Locate the cell with the specified text and output its [x, y] center coordinate. 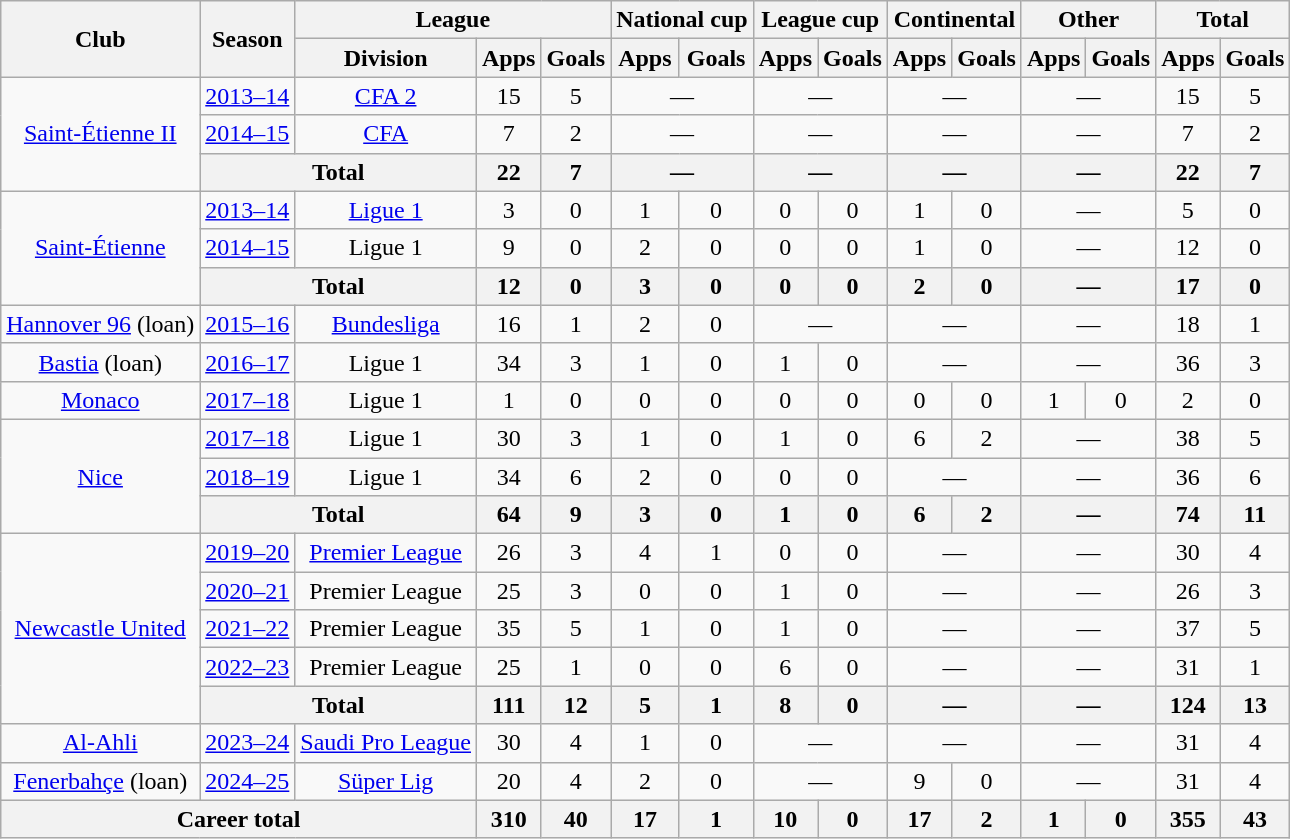
2024–25 [248, 781]
124 [1188, 705]
Career total [239, 819]
8 [785, 705]
18 [1188, 324]
38 [1188, 438]
13 [1255, 705]
Division [386, 58]
League [453, 20]
Saint-Étienne II [100, 134]
2021–22 [248, 629]
CFA 2 [386, 96]
43 [1255, 819]
Al-Ahli [100, 743]
Newcastle United [100, 629]
35 [509, 629]
355 [1188, 819]
Bastia (loan) [100, 362]
37 [1188, 629]
74 [1188, 515]
2023–24 [248, 743]
CFA [386, 134]
Hannover 96 (loan) [100, 324]
16 [509, 324]
2016–17 [248, 362]
Club [100, 39]
Monaco [100, 400]
Bundesliga [386, 324]
40 [576, 819]
2019–20 [248, 553]
Continental [954, 20]
Saudi Pro League [386, 743]
Fenerbahçe (loan) [100, 781]
20 [509, 781]
2015–16 [248, 324]
2018–19 [248, 477]
Süper Lig [386, 781]
Other [1088, 20]
2022–23 [248, 667]
Season [248, 39]
2020–21 [248, 591]
111 [509, 705]
Nice [100, 476]
National cup [682, 20]
10 [785, 819]
310 [509, 819]
League cup [820, 20]
Saint-Étienne [100, 248]
64 [509, 515]
11 [1255, 515]
